Determine the (X, Y) coordinate at the center of the cell enclosing the given text.  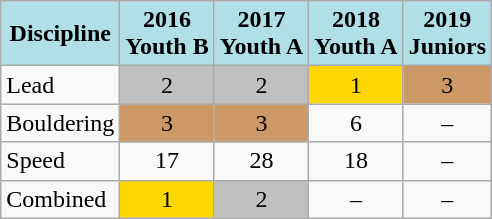
2017Youth A (261, 34)
17 (167, 161)
2018Youth A (356, 34)
2016Youth B (167, 34)
2019Juniors (447, 34)
28 (261, 161)
Discipline (60, 34)
18 (356, 161)
Combined (60, 199)
Bouldering (60, 123)
Lead (60, 85)
6 (356, 123)
Speed (60, 161)
